Search for the cell housing the specified text and yield its [x, y] center coordinate. 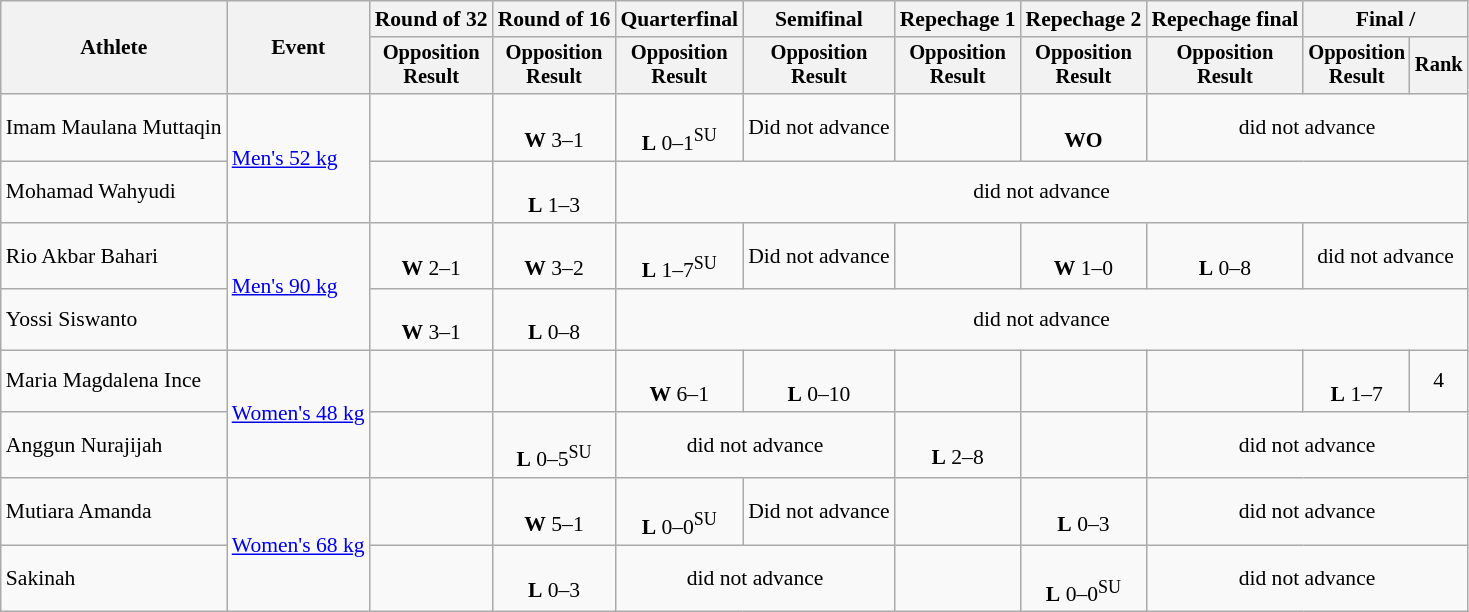
L 1–7SU [679, 256]
Maria Magdalena Ince [114, 380]
W 2–1 [432, 256]
Repechage final [1224, 19]
W 6–1 [679, 380]
Round of 16 [554, 19]
L 2–8 [958, 444]
L 0–1SU [679, 128]
Men's 52 kg [298, 158]
Repechage 2 [1084, 19]
Rio Akbar Bahari [114, 256]
Quarterfinal [679, 19]
Women's 68 kg [298, 545]
Final / [1385, 19]
W 5–1 [554, 512]
Anggun Nurajijah [114, 444]
Athlete [114, 48]
Yossi Siswanto [114, 320]
Mohamad Wahyudi [114, 192]
Semifinal [819, 19]
L 0–10 [819, 380]
Women's 48 kg [298, 414]
L 1–3 [554, 192]
Rank [1439, 66]
Event [298, 48]
Imam Maulana Muttaqin [114, 128]
L 0–5SU [554, 444]
Sakinah [114, 578]
4 [1439, 380]
W 1–0 [1084, 256]
Mutiara Amanda [114, 512]
WO [1084, 128]
Men's 90 kg [298, 286]
Repechage 1 [958, 19]
Round of 32 [432, 19]
L 1–7 [1356, 380]
W 3–2 [554, 256]
